Output the (x, y) coordinate of the center of the cell containing the given text.  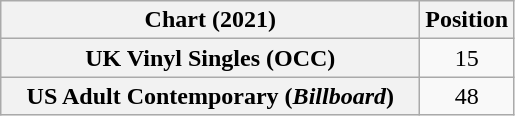
Position (467, 20)
48 (467, 96)
15 (467, 58)
UK Vinyl Singles (OCC) (210, 58)
US Adult Contemporary (Billboard) (210, 96)
Chart (2021) (210, 20)
